Locate the cell with the specified text and output its [x, y] center coordinate. 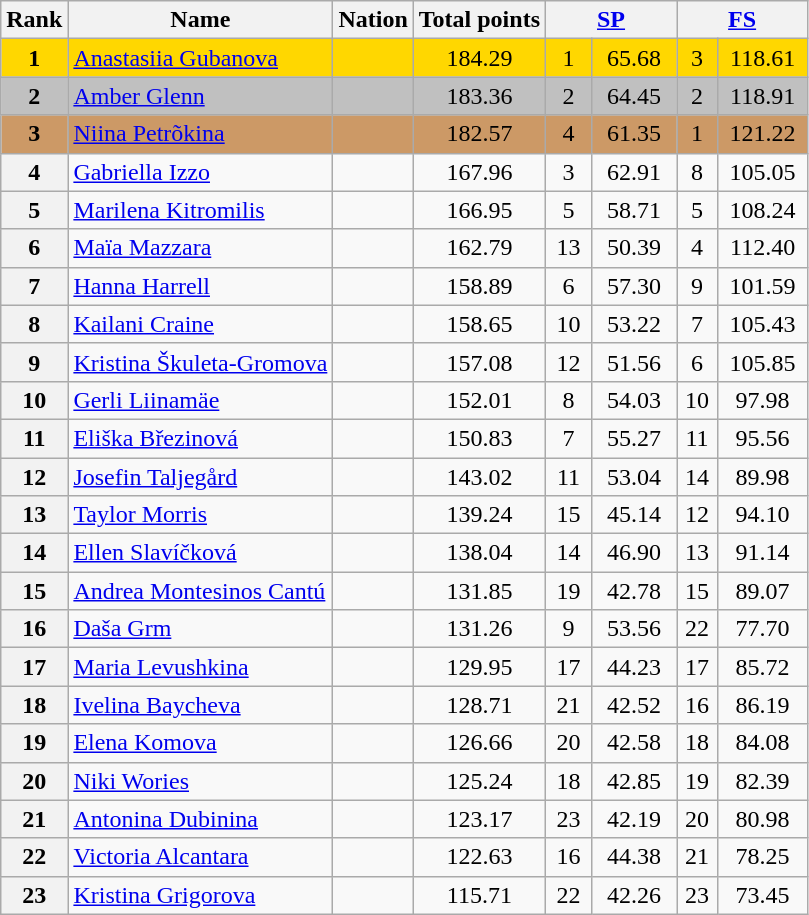
Daša Grm [200, 629]
Maïa Mazzara [200, 248]
44.23 [634, 667]
Nation [373, 20]
Niki Wories [200, 781]
Rank [34, 20]
128.71 [479, 705]
42.26 [634, 895]
97.98 [763, 400]
Niina Petrõkina [200, 134]
42.58 [634, 743]
85.72 [763, 667]
Kristina Škuleta-Gromova [200, 362]
131.85 [479, 591]
42.19 [634, 819]
143.02 [479, 477]
Gerli Liinamäe [200, 400]
57.30 [634, 286]
125.24 [479, 781]
Gabriella Izzo [200, 172]
91.14 [763, 553]
80.98 [763, 819]
126.66 [479, 743]
Eliška Březinová [200, 438]
108.24 [763, 210]
62.91 [634, 172]
Kristina Grigorova [200, 895]
84.08 [763, 743]
95.56 [763, 438]
105.43 [763, 324]
182.57 [479, 134]
105.05 [763, 172]
54.03 [634, 400]
42.85 [634, 781]
115.71 [479, 895]
SP [612, 20]
Ivelina Baycheva [200, 705]
Name [200, 20]
122.63 [479, 857]
150.83 [479, 438]
50.39 [634, 248]
Amber Glenn [200, 96]
Antonina Dubinina [200, 819]
64.45 [634, 96]
Taylor Morris [200, 515]
51.56 [634, 362]
Elena Komova [200, 743]
158.65 [479, 324]
Ellen Slavíčková [200, 553]
82.39 [763, 781]
105.85 [763, 362]
183.36 [479, 96]
Kailani Craine [200, 324]
42.52 [634, 705]
89.98 [763, 477]
123.17 [479, 819]
Hanna Harrell [200, 286]
44.38 [634, 857]
58.71 [634, 210]
46.90 [634, 553]
101.59 [763, 286]
131.26 [479, 629]
61.35 [634, 134]
86.19 [763, 705]
FS [742, 20]
78.25 [763, 857]
166.95 [479, 210]
Andrea Montesinos Cantú [200, 591]
121.22 [763, 134]
94.10 [763, 515]
Marilena Kitromilis [200, 210]
158.89 [479, 286]
118.91 [763, 96]
Josefin Taljegård [200, 477]
112.40 [763, 248]
55.27 [634, 438]
129.95 [479, 667]
45.14 [634, 515]
Anastasiia Gubanova [200, 58]
Total points [479, 20]
53.56 [634, 629]
77.70 [763, 629]
53.04 [634, 477]
139.24 [479, 515]
162.79 [479, 248]
Victoria Alcantara [200, 857]
138.04 [479, 553]
89.07 [763, 591]
184.29 [479, 58]
167.96 [479, 172]
42.78 [634, 591]
152.01 [479, 400]
73.45 [763, 895]
118.61 [763, 58]
65.68 [634, 58]
Maria Levushkina [200, 667]
157.08 [479, 362]
53.22 [634, 324]
